Extract the [X, Y] coordinate from the center of the cell holding the provided text.  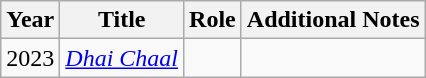
Title [122, 20]
Role [213, 20]
2023 [30, 58]
Additional Notes [333, 20]
Dhai Chaal [122, 58]
Year [30, 20]
